Output the [x, y] coordinate of the center of the cell containing the given text.  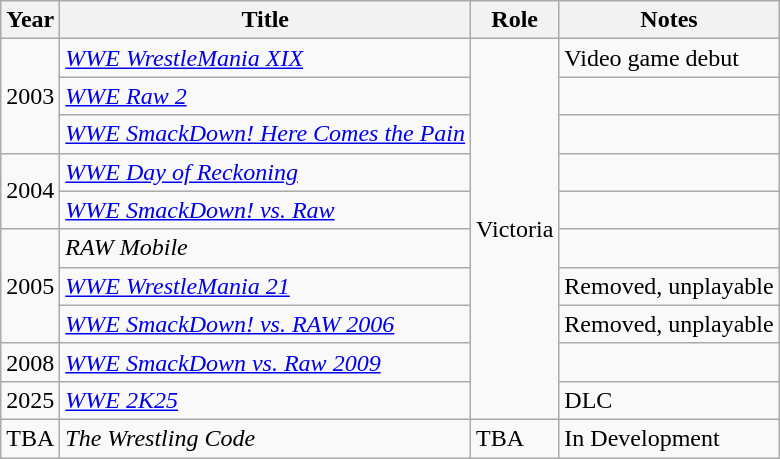
Notes [669, 20]
The Wrestling Code [266, 438]
WWE SmackDown vs. Raw 2009 [266, 362]
WWE Raw 2 [266, 96]
WWE WrestleMania 21 [266, 286]
2003 [30, 96]
WWE SmackDown! vs. Raw [266, 210]
Victoria [515, 230]
WWE 2K25 [266, 400]
Role [515, 20]
WWE WrestleMania XIX [266, 58]
In Development [669, 438]
2025 [30, 400]
WWE SmackDown! Here Comes the Pain [266, 134]
2008 [30, 362]
2004 [30, 191]
DLC [669, 400]
Video game debut [669, 58]
WWE SmackDown! vs. RAW 2006 [266, 324]
Title [266, 20]
WWE Day of Reckoning [266, 172]
2005 [30, 286]
RAW Mobile [266, 248]
Year [30, 20]
